Locate the cell with the specified text and output its [x, y] center coordinate. 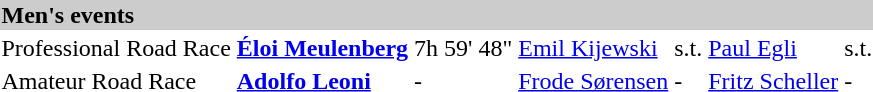
Paul Egli [774, 48]
s.t. [688, 48]
Professional Road Race [116, 48]
Emil Kijewski [594, 48]
7h 59' 48" [464, 48]
Éloi Meulenberg [322, 48]
